Locate the cell with the specified text and output its (x, y) center coordinate. 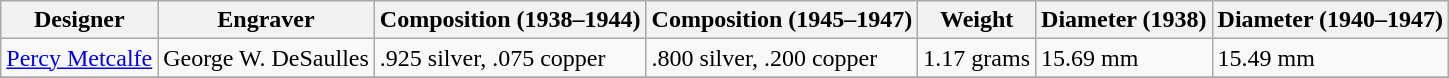
Diameter (1940–1947) (1330, 20)
Percy Metcalfe (80, 58)
Weight (977, 20)
.800 silver, .200 copper (782, 58)
Composition (1938–1944) (510, 20)
Designer (80, 20)
15.49 mm (1330, 58)
Diameter (1938) (1124, 20)
15.69 mm (1124, 58)
Composition (1945–1947) (782, 20)
1.17 grams (977, 58)
George W. DeSaulles (266, 58)
.925 silver, .075 copper (510, 58)
Engraver (266, 20)
